Detect which cell encompasses the target text, then output its [x, y] center coordinate. 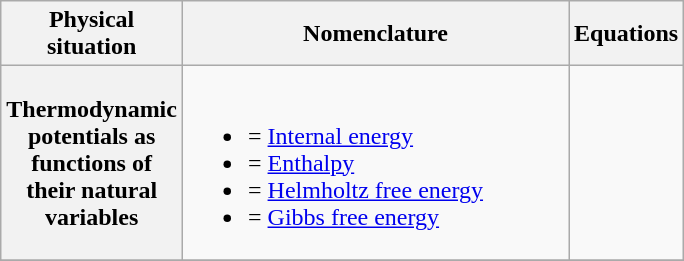
Nomenclature [375, 34]
Physical situation [92, 34]
Thermodynamic potentials as functions of their natural variables [92, 163]
= Internal energy = Enthalpy = Helmholtz free energy = Gibbs free energy [375, 163]
Equations [626, 34]
